Return the [X, Y] coordinate for the center point of the cell that contains the specified text.  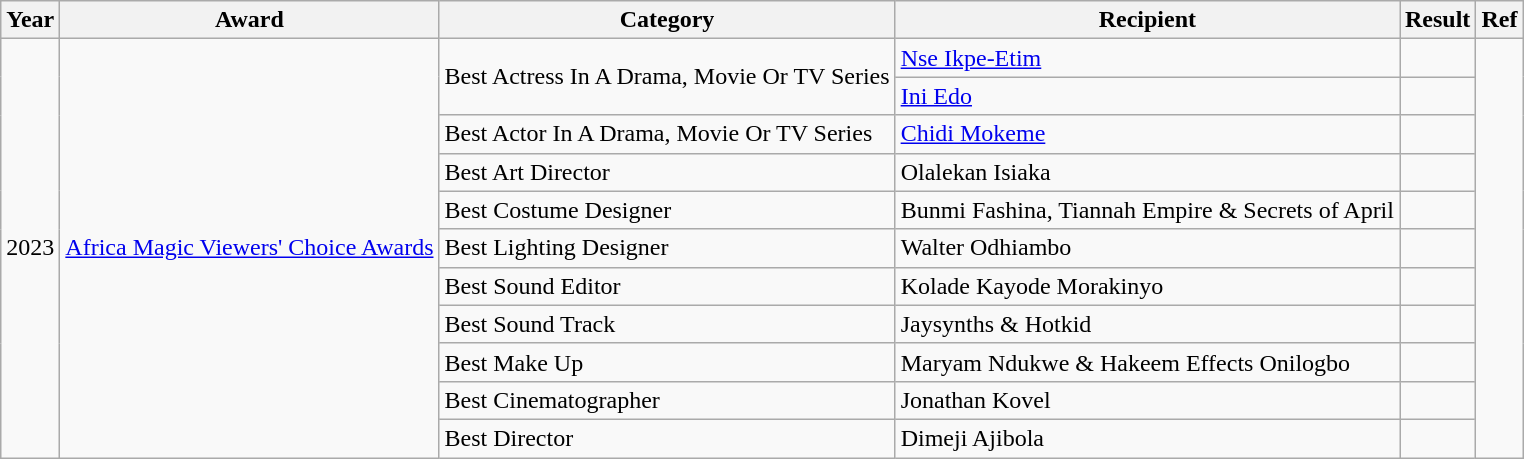
Dimeji Ajibola [1147, 438]
Recipient [1147, 20]
Best Director [667, 438]
Year [30, 20]
Best Actor In A Drama, Movie Or TV Series [667, 134]
Chidi Mokeme [1147, 134]
Kolade Kayode Morakinyo [1147, 286]
Best Make Up [667, 362]
Best Art Director [667, 172]
Best Sound Editor [667, 286]
Best Actress In A Drama, Movie Or TV Series [667, 77]
Olalekan Isiaka [1147, 172]
Result [1438, 20]
Nse Ikpe-Etim [1147, 58]
Africa Magic Viewers' Choice Awards [250, 248]
Award [250, 20]
Best Cinematographer [667, 400]
Ref [1500, 20]
Category [667, 20]
2023 [30, 248]
Best Sound Track [667, 324]
Bunmi Fashina, Tiannah Empire & Secrets of April [1147, 210]
Jonathan Kovel [1147, 400]
Best Lighting Designer [667, 248]
Walter Odhiambo [1147, 248]
Jaysynths & Hotkid [1147, 324]
Ini Edo [1147, 96]
Maryam Ndukwe & Hakeem Effects Onilogbo [1147, 362]
Best Costume Designer [667, 210]
